Locate the cell with the specified text and output its (X, Y) center coordinate. 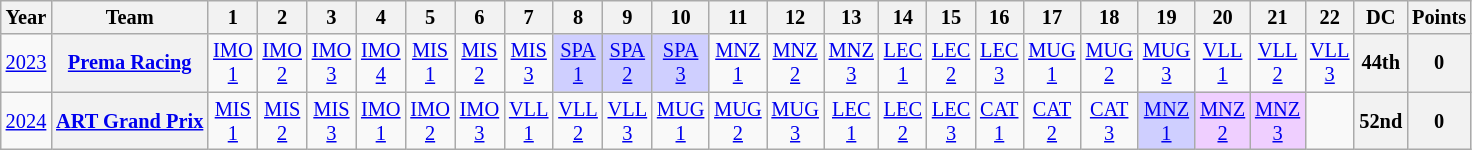
CAT2 (1052, 121)
14 (903, 17)
3 (332, 17)
1 (232, 17)
2024 (26, 121)
Team (130, 17)
18 (1110, 17)
12 (794, 17)
21 (1278, 17)
SPA2 (628, 63)
SPA1 (578, 63)
DC (1380, 17)
13 (852, 17)
7 (528, 17)
8 (578, 17)
11 (738, 17)
17 (1052, 17)
19 (1166, 17)
4 (380, 17)
2023 (26, 63)
15 (951, 17)
CAT1 (999, 121)
20 (1222, 17)
16 (999, 17)
5 (430, 17)
Year (26, 17)
9 (628, 17)
52nd (1380, 121)
CAT3 (1110, 121)
IMO4 (380, 63)
10 (680, 17)
SPA3 (680, 63)
Prema Racing (130, 63)
ART Grand Prix (130, 121)
22 (1330, 17)
2 (282, 17)
Points (1439, 17)
6 (480, 17)
44th (1380, 63)
